Locate the cell with the specified text and output its [X, Y] center coordinate. 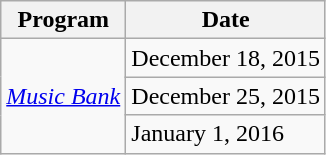
Program [64, 20]
December 25, 2015 [226, 96]
Date [226, 20]
December 18, 2015 [226, 58]
January 1, 2016 [226, 134]
Music Bank [64, 96]
